Output the (x, y) coordinate of the center of the cell containing the given text.  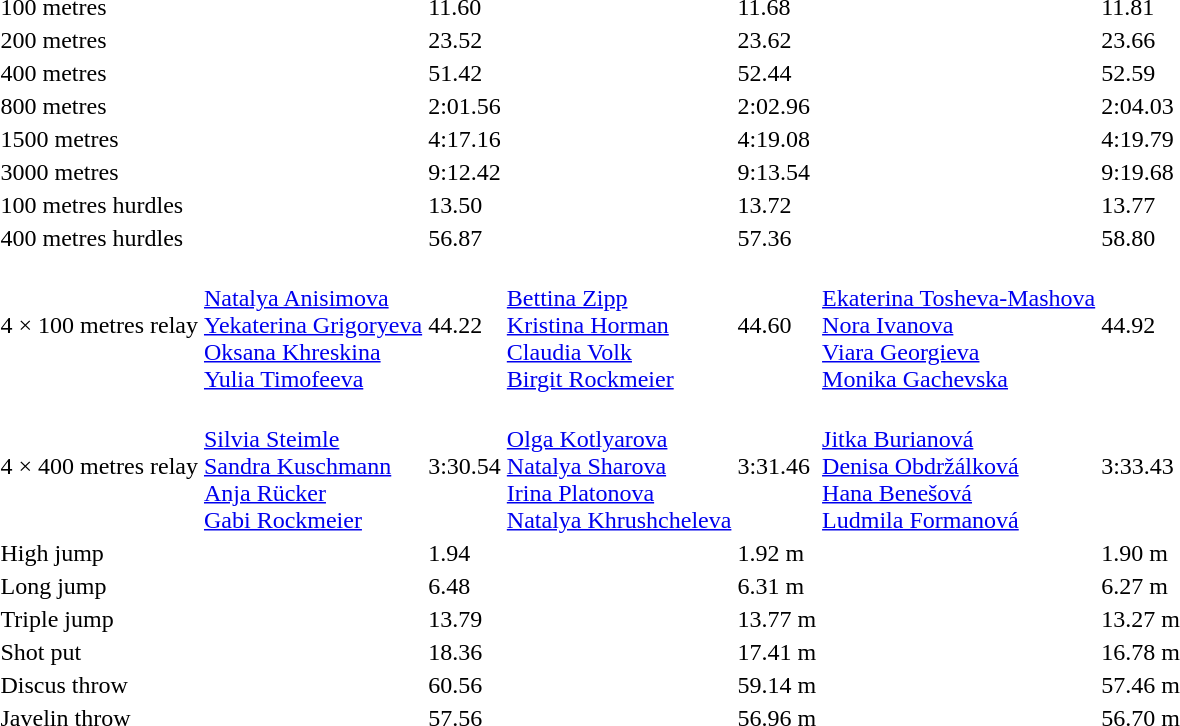
23.52 (465, 40)
6.48 (465, 586)
13.77 m (777, 619)
Silvia SteimleSandra KuschmannAnja RückerGabi Rockmeier (312, 466)
9:13.54 (777, 172)
2:01.56 (465, 106)
Jitka BurianováDenisa ObdržálkováHana BenešováLudmila Formanová (959, 466)
9:12.42 (465, 172)
52.44 (777, 73)
23.62 (777, 40)
13.79 (465, 619)
3:30.54 (465, 466)
17.41 m (777, 652)
1.92 m (777, 553)
13.72 (777, 205)
13.50 (465, 205)
44.22 (465, 325)
Bettina ZippKristina HormanClaudia VolkBirgit Rockmeier (619, 325)
6.31 m (777, 586)
Natalya AnisimovaYekaterina GrigoryevaOksana KhreskinaYulia Timofeeva (312, 325)
Olga KotlyarovaNatalya SharovaIrina PlatonovaNatalya Khrushcheleva (619, 466)
18.36 (465, 652)
60.56 (465, 685)
44.60 (777, 325)
4:17.16 (465, 139)
1.94 (465, 553)
51.42 (465, 73)
59.14 m (777, 685)
56.87 (465, 238)
4:19.08 (777, 139)
57.36 (777, 238)
2:02.96 (777, 106)
3:31.46 (777, 466)
Ekaterina Tosheva-MashovaNora IvanovaViara GeorgievaMonika Gachevska (959, 325)
